For the text-containing cell, return its midpoint in [X, Y] coordinate format. 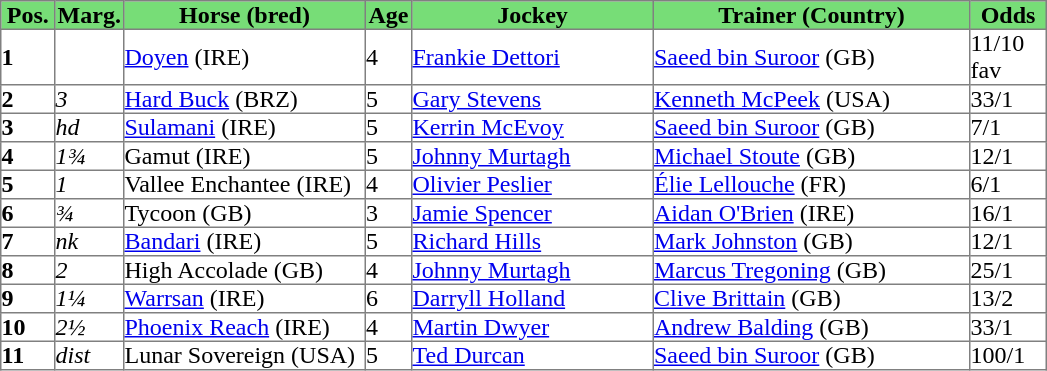
Trainer (Country) [811, 15]
25/1 [1008, 270]
Warrsan (IRE) [245, 298]
hd [90, 127]
Darryll Holland [533, 298]
Phoenix Reach (IRE) [245, 327]
Ted Durcan [533, 355]
Michael Stoute (GB) [811, 156]
16/1 [1008, 213]
7/1 [1008, 127]
Kenneth McPeek (USA) [811, 99]
6/1 [1008, 184]
8 [28, 270]
Horse (bred) [245, 15]
Vallee Enchantee (IRE) [245, 184]
Lunar Sovereign (USA) [245, 355]
¾ [90, 213]
High Accolade (GB) [245, 270]
1¾ [90, 156]
Jockey [533, 15]
Gary Stevens [533, 99]
1¼ [90, 298]
7 [28, 241]
Aidan O'Brien (IRE) [811, 213]
Clive Brittain (GB) [811, 298]
Kerrin McEvoy [533, 127]
Olivier Peslier [533, 184]
Élie Lellouche (FR) [811, 184]
13/2 [1008, 298]
Sulamani (IRE) [245, 127]
Richard Hills [533, 241]
Tycoon (GB) [245, 213]
11/10 fav [1008, 57]
nk [90, 241]
10 [28, 327]
11 [28, 355]
100/1 [1008, 355]
dist [90, 355]
Hard Buck (BRZ) [245, 99]
Marcus Tregoning (GB) [811, 270]
9 [28, 298]
Jamie Spencer [533, 213]
Bandari (IRE) [245, 241]
Martin Dwyer [533, 327]
Age [388, 15]
Odds [1008, 15]
Marg. [90, 15]
Mark Johnston (GB) [811, 241]
Andrew Balding (GB) [811, 327]
Doyen (IRE) [245, 57]
2½ [90, 327]
Pos. [28, 15]
Gamut (IRE) [245, 156]
Frankie Dettori [533, 57]
